From the cell containing the given text, extract its center point as [x, y] coordinate. 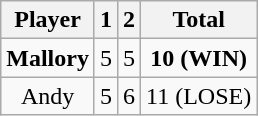
11 (LOSE) [199, 96]
1 [106, 20]
Total [199, 20]
Andy [48, 96]
Player [48, 20]
Mallory [48, 58]
6 [130, 96]
10 (WIN) [199, 58]
2 [130, 20]
